Search for the cell housing the specified text and yield its [X, Y] center coordinate. 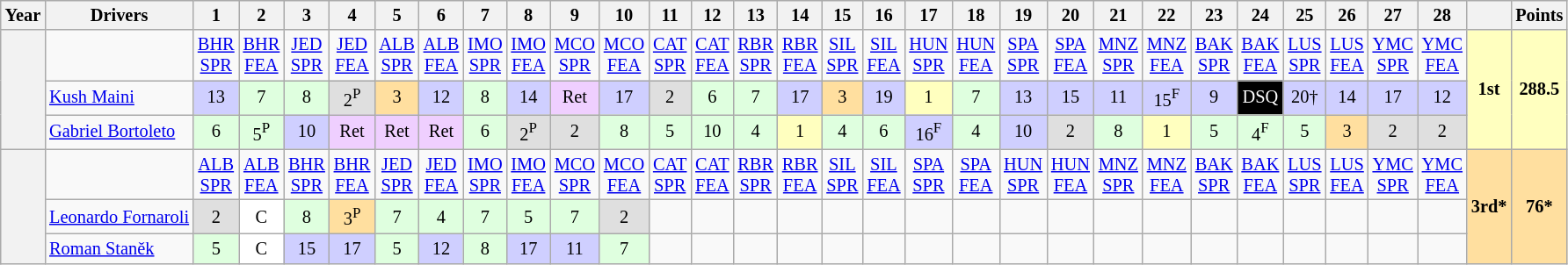
23 [1215, 15]
16F [928, 132]
Drivers [120, 15]
28 [1442, 15]
Roman Staněk [120, 248]
1st [1489, 90]
Gabriel Bortoleto [120, 132]
20† [1304, 98]
3rd* [1489, 206]
21 [1118, 15]
Points [1539, 15]
288.5 [1539, 90]
76* [1539, 206]
22 [1167, 15]
Kush Maini [120, 98]
4F [1260, 132]
18 [976, 15]
16 [883, 15]
27 [1393, 15]
Year [23, 15]
24 [1260, 15]
26 [1347, 15]
15F [1167, 98]
25 [1304, 15]
DSQ [1260, 98]
3P [352, 216]
5P [262, 132]
20 [1071, 15]
Leonardo Fornaroli [120, 216]
